Locate the cell with the specified text and output its [X, Y] center coordinate. 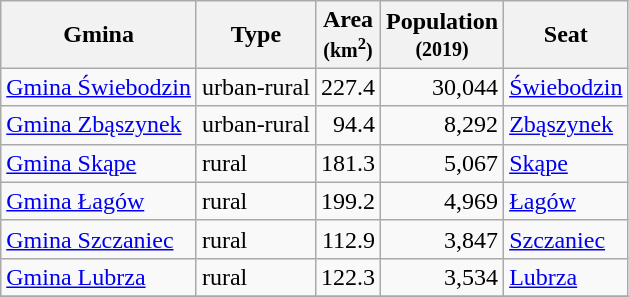
3,534 [442, 277]
112.9 [348, 239]
Population(2019) [442, 34]
181.3 [348, 163]
94.4 [348, 125]
Łagów [566, 201]
227.4 [348, 87]
4,969 [442, 201]
Gmina Skąpe [99, 163]
Świebodzin [566, 87]
Gmina Szczaniec [99, 239]
3,847 [442, 239]
Szczaniec [566, 239]
30,044 [442, 87]
122.3 [348, 277]
Gmina Łagów [99, 201]
199.2 [348, 201]
8,292 [442, 125]
Gmina Świebodzin [99, 87]
Type [256, 34]
Area(km2) [348, 34]
Gmina Lubrza [99, 277]
Lubrza [566, 277]
5,067 [442, 163]
Skąpe [566, 163]
Seat [566, 34]
Zbąszynek [566, 125]
Gmina [99, 34]
Gmina Zbąszynek [99, 125]
